Pinpoint the cell where the given text exists, returning its [X, Y] midpoint coordinate. 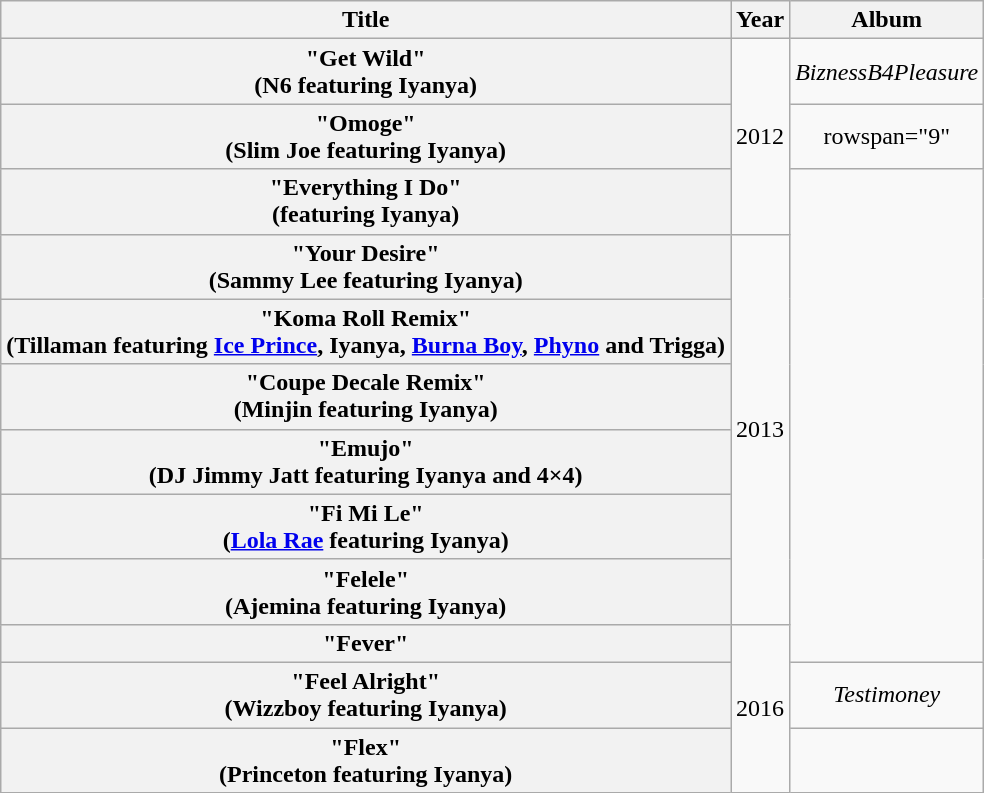
"Feel Alright"(Wizzboy featuring Iyanya) [366, 694]
2016 [760, 708]
2013 [760, 429]
"Your Desire"(Sammy Lee featuring Iyanya) [366, 266]
Year [760, 20]
2012 [760, 136]
"Flex"(Princeton featuring Iyanya) [366, 760]
Testimoney [887, 694]
BiznessB4Pleasure [887, 72]
"Felele"(Ajemina featuring Iyanya) [366, 592]
"Emujo"(DJ Jimmy Jatt featuring Iyanya and 4×4) [366, 462]
"Everything I Do"(featuring Iyanya) [366, 202]
"Fever" [366, 643]
"Koma Roll Remix" (Tillaman featuring Ice Prince, Iyanya, Burna Boy, Phyno and Trigga) [366, 332]
"Get Wild"(N6 featuring Iyanya) [366, 72]
"Omoge"(Slim Joe featuring Iyanya) [366, 136]
rowspan="9" [887, 136]
"Coupe Decale Remix" (Minjin featuring Iyanya) [366, 396]
Album [887, 20]
Title [366, 20]
"Fi Mi Le"(Lola Rae featuring Iyanya) [366, 526]
